Return the [x, y] coordinate for the center point of the cell that contains the specified text.  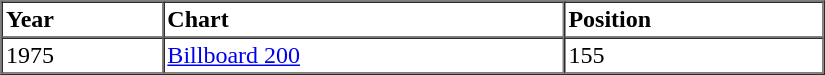
Position [694, 20]
155 [694, 56]
Year [82, 20]
Chart [364, 20]
1975 [82, 56]
Billboard 200 [364, 56]
